Search for the cell housing the specified text and yield its (x, y) center coordinate. 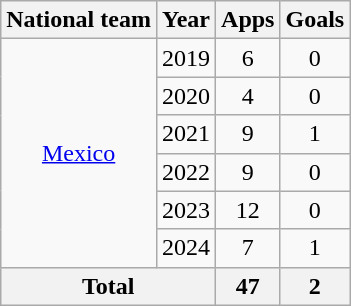
12 (248, 210)
2020 (186, 96)
Mexico (79, 153)
2021 (186, 134)
6 (248, 58)
47 (248, 286)
Apps (248, 20)
2 (315, 286)
2019 (186, 58)
2024 (186, 248)
National team (79, 20)
Year (186, 20)
7 (248, 248)
2023 (186, 210)
2022 (186, 172)
Total (108, 286)
Goals (315, 20)
4 (248, 96)
